For the text-containing cell, return its midpoint in (x, y) coordinate format. 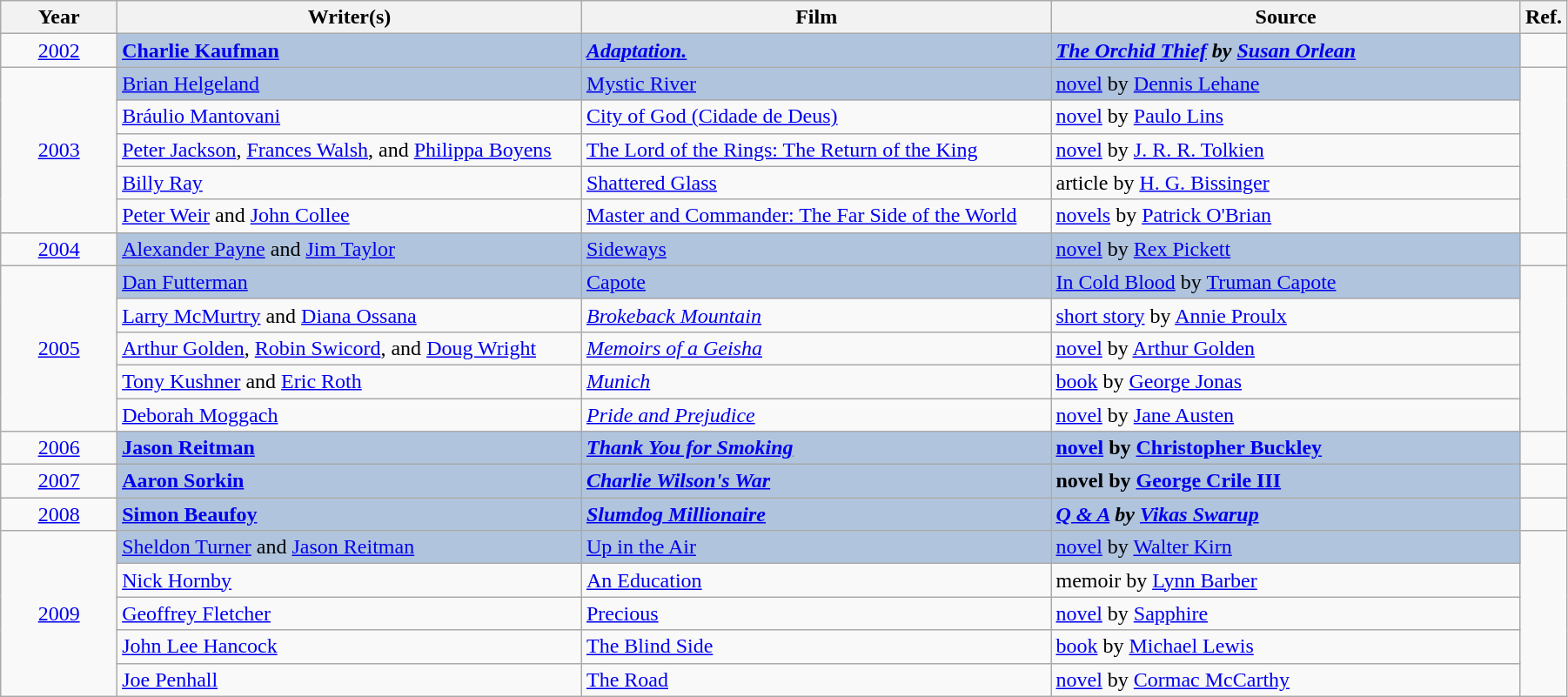
Simon Beaufoy (350, 514)
Brian Helgeland (350, 84)
Jason Reitman (350, 448)
Master and Commander: The Far Side of the World (816, 216)
novel by Walter Kirn (1286, 547)
Joe Penhall (350, 680)
article by H. G. Bissinger (1286, 183)
2009 (59, 613)
Geoffrey Fletcher (350, 613)
Adaptation. (816, 50)
Deborah Moggach (350, 415)
novel by Sapphire (1286, 613)
book by George Jonas (1286, 381)
Charlie Wilson's War (816, 481)
City of God (Cidade de Deus) (816, 117)
Sheldon Turner and Jason Reitman (350, 547)
Year (59, 17)
novel by Jane Austen (1286, 415)
2003 (59, 150)
novel by J. R. R. Tolkien (1286, 150)
Source (1286, 17)
Sideways (816, 249)
novel by Rex Pickett (1286, 249)
Brokeback Mountain (816, 315)
Dan Futterman (350, 282)
An Education (816, 580)
Precious (816, 613)
novel by Cormac McCarthy (1286, 680)
Capote (816, 282)
2004 (59, 249)
Q & A by Vikas Swarup (1286, 514)
Slumdog Millionaire (816, 514)
Nick Hornby (350, 580)
Munich (816, 381)
book by Michael Lewis (1286, 647)
The Blind Side (816, 647)
2005 (59, 348)
Tony Kushner and Eric Roth (350, 381)
2008 (59, 514)
Memoirs of a Geisha (816, 348)
novels by Patrick O'Brian (1286, 216)
Thank You for Smoking (816, 448)
novel by Dennis Lehane (1286, 84)
2007 (59, 481)
Film (816, 17)
novel by Arthur Golden (1286, 348)
Ref. (1544, 17)
Shattered Glass (816, 183)
Billy Ray (350, 183)
Larry McMurtry and Diana Ossana (350, 315)
memoir by Lynn Barber (1286, 580)
John Lee Hancock (350, 647)
Alexander Payne and Jim Taylor (350, 249)
novel by George Crile III (1286, 481)
Charlie Kaufman (350, 50)
Up in the Air (816, 547)
The Orchid Thief by Susan Orlean (1286, 50)
Peter Weir and John Collee (350, 216)
Bráulio Mantovani (350, 117)
short story by Annie Proulx (1286, 315)
Arthur Golden, Robin Swicord, and Doug Wright (350, 348)
The Road (816, 680)
Peter Jackson, Frances Walsh, and Philippa Boyens (350, 150)
novel by Paulo Lins (1286, 117)
In Cold Blood by Truman Capote (1286, 282)
Aaron Sorkin (350, 481)
Pride and Prejudice (816, 415)
Mystic River (816, 84)
2006 (59, 448)
2002 (59, 50)
The Lord of the Rings: The Return of the King (816, 150)
Writer(s) (350, 17)
novel by Christopher Buckley (1286, 448)
